Determine the (x, y) coordinate at the center of the cell enclosing the given text.  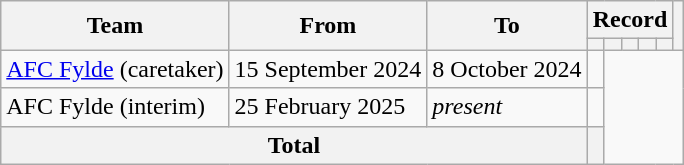
8 October 2024 (507, 69)
AFC Fylde (interim) (115, 107)
Team (115, 26)
AFC Fylde (caretaker) (115, 69)
Total (294, 145)
To (507, 26)
From (328, 26)
Record (630, 20)
25 February 2025 (328, 107)
15 September 2024 (328, 69)
present (507, 107)
